Identify which cell holds the provided text, then report its (x, y) central coordinate. 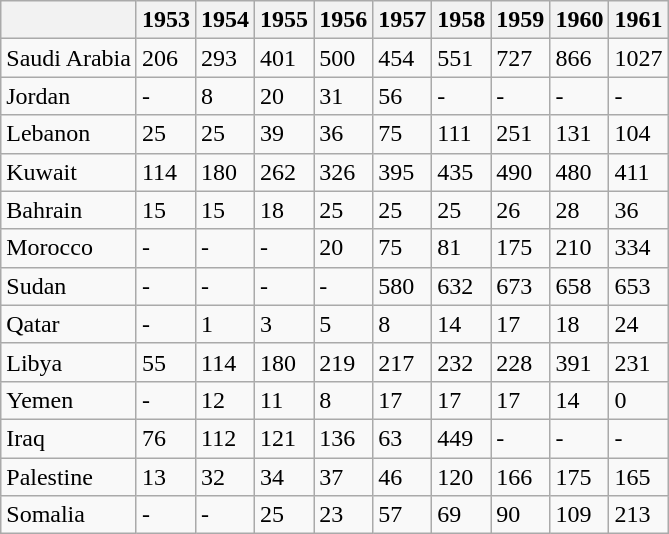
57 (402, 515)
Lebanon (69, 134)
136 (344, 438)
Libya (69, 362)
210 (580, 248)
1954 (226, 20)
454 (402, 58)
37 (344, 477)
217 (402, 362)
56 (402, 96)
0 (638, 400)
326 (344, 172)
24 (638, 324)
109 (580, 515)
449 (462, 438)
480 (580, 172)
262 (284, 172)
46 (402, 477)
391 (580, 362)
69 (462, 515)
395 (402, 172)
76 (166, 438)
658 (580, 286)
12 (226, 400)
213 (638, 515)
Bahrain (69, 210)
1959 (520, 20)
Yemen (69, 400)
31 (344, 96)
231 (638, 362)
411 (638, 172)
632 (462, 286)
3 (284, 324)
490 (520, 172)
131 (580, 134)
Morocco (69, 248)
63 (402, 438)
1 (226, 324)
1027 (638, 58)
Jordan (69, 96)
11 (284, 400)
232 (462, 362)
1957 (402, 20)
Sudan (69, 286)
120 (462, 477)
26 (520, 210)
165 (638, 477)
55 (166, 362)
Saudi Arabia (69, 58)
334 (638, 248)
104 (638, 134)
Iraq (69, 438)
401 (284, 58)
111 (462, 134)
Somalia (69, 515)
32 (226, 477)
293 (226, 58)
673 (520, 286)
39 (284, 134)
Qatar (69, 324)
1960 (580, 20)
219 (344, 362)
90 (520, 515)
435 (462, 172)
551 (462, 58)
81 (462, 248)
206 (166, 58)
121 (284, 438)
Kuwait (69, 172)
166 (520, 477)
1958 (462, 20)
228 (520, 362)
727 (520, 58)
23 (344, 515)
1955 (284, 20)
1953 (166, 20)
653 (638, 286)
Palestine (69, 477)
34 (284, 477)
28 (580, 210)
112 (226, 438)
580 (402, 286)
500 (344, 58)
866 (580, 58)
13 (166, 477)
1956 (344, 20)
251 (520, 134)
5 (344, 324)
1961 (638, 20)
